Pinpoint the cell where the given text exists, returning its [x, y] midpoint coordinate. 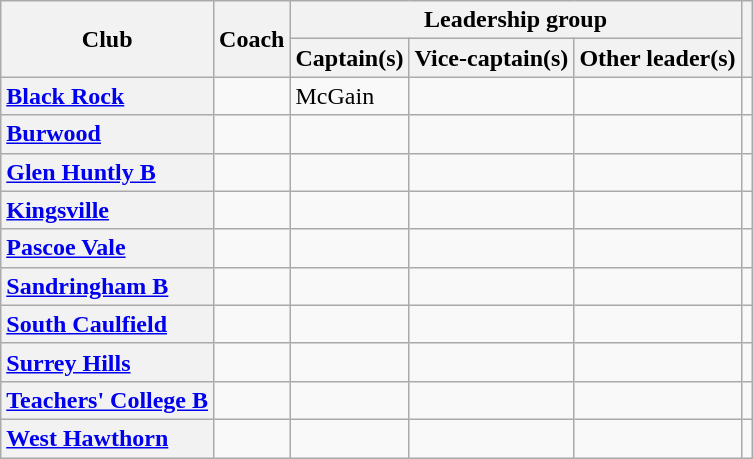
Burwood [108, 134]
Leadership group [516, 20]
Sandringham B [108, 286]
South Caulfield [108, 324]
Other leader(s) [658, 58]
Black Rock [108, 96]
Coach [252, 39]
Teachers' College B [108, 400]
Glen Huntly B [108, 172]
Pascoe Vale [108, 248]
West Hawthorn [108, 438]
Captain(s) [350, 58]
Vice-captain(s) [492, 58]
Kingsville [108, 210]
Surrey Hills [108, 362]
Club [108, 39]
McGain [350, 96]
